Capture the cell that displays the provided text and extract its (x, y) central coordinate. 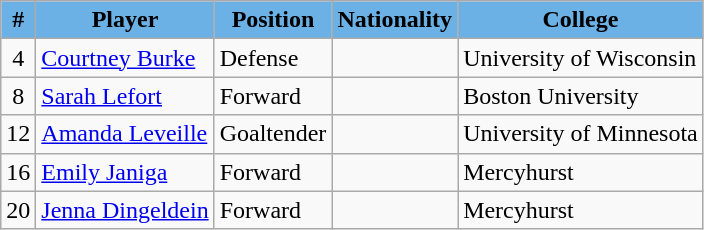
University of Wisconsin (581, 58)
Defense (273, 58)
# (18, 20)
Goaltender (273, 134)
Jenna Dingeldein (125, 210)
Courtney Burke (125, 58)
20 (18, 210)
4 (18, 58)
College (581, 20)
Player (125, 20)
Position (273, 20)
Amanda Leveille (125, 134)
Nationality (395, 20)
University of Minnesota (581, 134)
Boston University (581, 96)
12 (18, 134)
16 (18, 172)
Emily Janiga (125, 172)
Sarah Lefort (125, 96)
8 (18, 96)
